Search for the cell housing the specified text and yield its (x, y) center coordinate. 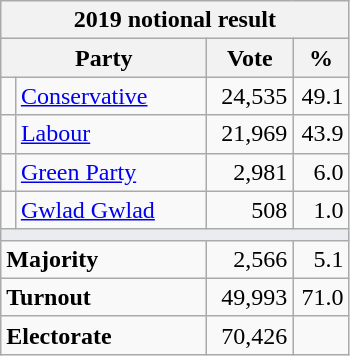
49,993 (250, 297)
Labour (110, 134)
24,535 (250, 96)
Gwlad Gwlad (110, 210)
2019 notional result (175, 20)
Electorate (104, 335)
% (321, 58)
49.1 (321, 96)
1.0 (321, 210)
Party (104, 58)
70,426 (250, 335)
Majority (104, 259)
Green Party (110, 172)
2,566 (250, 259)
Turnout (104, 297)
Conservative (110, 96)
6.0 (321, 172)
43.9 (321, 134)
5.1 (321, 259)
508 (250, 210)
2,981 (250, 172)
71.0 (321, 297)
Vote (250, 58)
21,969 (250, 134)
